For the text-containing cell, return its midpoint in [X, Y] coordinate format. 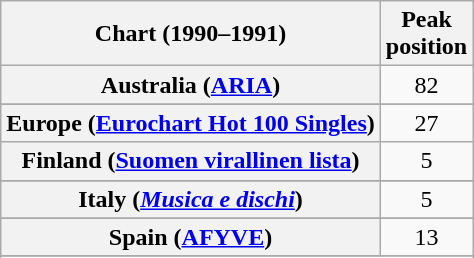
13 [426, 237]
Chart (1990–1991) [191, 34]
Peakposition [426, 34]
Australia (ARIA) [191, 85]
Spain (AFYVE) [191, 237]
Italy (Musica e dischi) [191, 199]
Finland (Suomen virallinen lista) [191, 161]
Europe (Eurochart Hot 100 Singles) [191, 123]
27 [426, 123]
82 [426, 85]
